Identify which cell holds the provided text, then report its (x, y) central coordinate. 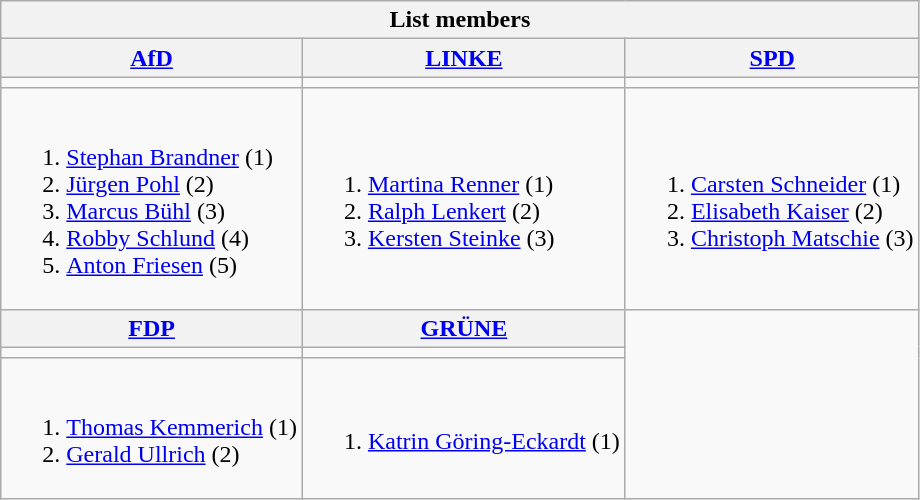
Martina Renner (1)Ralph Lenkert (2)Kersten Steinke (3) (464, 198)
List members (460, 20)
FDP (152, 328)
Carsten Schneider (1)Elisabeth Kaiser (2)Christoph Matschie (3) (772, 198)
LINKE (464, 58)
SPD (772, 58)
Thomas Kemmerich (1)Gerald Ullrich (2) (152, 428)
AfD (152, 58)
Stephan Brandner (1)Jürgen Pohl (2)Marcus Bühl (3)Robby Schlund (4)Anton Friesen (5) (152, 198)
GRÜNE (464, 328)
Katrin Göring-Eckardt (1) (464, 428)
